From the cell containing the given text, extract its center point as (x, y) coordinate. 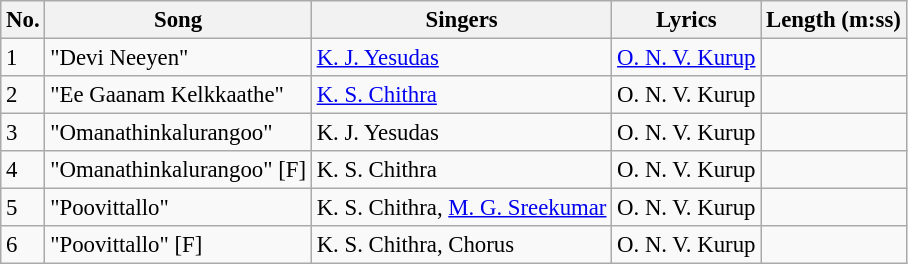
3 (23, 133)
Song (178, 20)
4 (23, 170)
1 (23, 58)
Singers (461, 20)
5 (23, 208)
"Poovittallo" (178, 208)
"Omanathinkalurangoo" [F] (178, 170)
"Omanathinkalurangoo" (178, 133)
"Poovittallo" [F] (178, 245)
"Ee Gaanam Kelkkaathe" (178, 95)
2 (23, 95)
Lyrics (686, 20)
"Devi Neeyen" (178, 58)
6 (23, 245)
No. (23, 20)
K. S. Chithra, M. G. Sreekumar (461, 208)
Length (m:ss) (834, 20)
K. S. Chithra, Chorus (461, 245)
